Scan for the cell matching the given text and deliver its [x, y] coordinate at center. 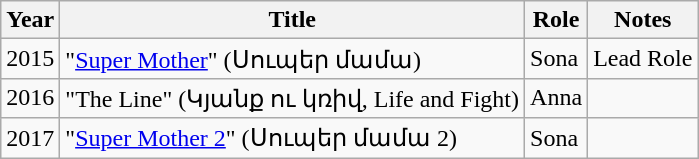
Year [30, 20]
Notes [643, 20]
Title [292, 20]
Lead Role [643, 59]
2016 [30, 98]
2017 [30, 138]
2015 [30, 59]
Role [556, 20]
Anna [556, 98]
"Super Mother 2" (Սուպեր մամա 2) [292, 138]
"The Line" (Կյանք ու կռիվ, Life and Fight) [292, 98]
"Super Mother" (Սուպեր մամա) [292, 59]
